From the cell containing the given text, extract its center point as (X, Y) coordinate. 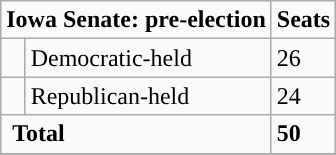
Total (136, 134)
26 (303, 58)
Democratic-held (148, 58)
Seats (303, 20)
Republican-held (148, 96)
24 (303, 96)
50 (303, 134)
Iowa Senate: pre-election (136, 20)
